Identify which cell holds the provided text, then report its [x, y] central coordinate. 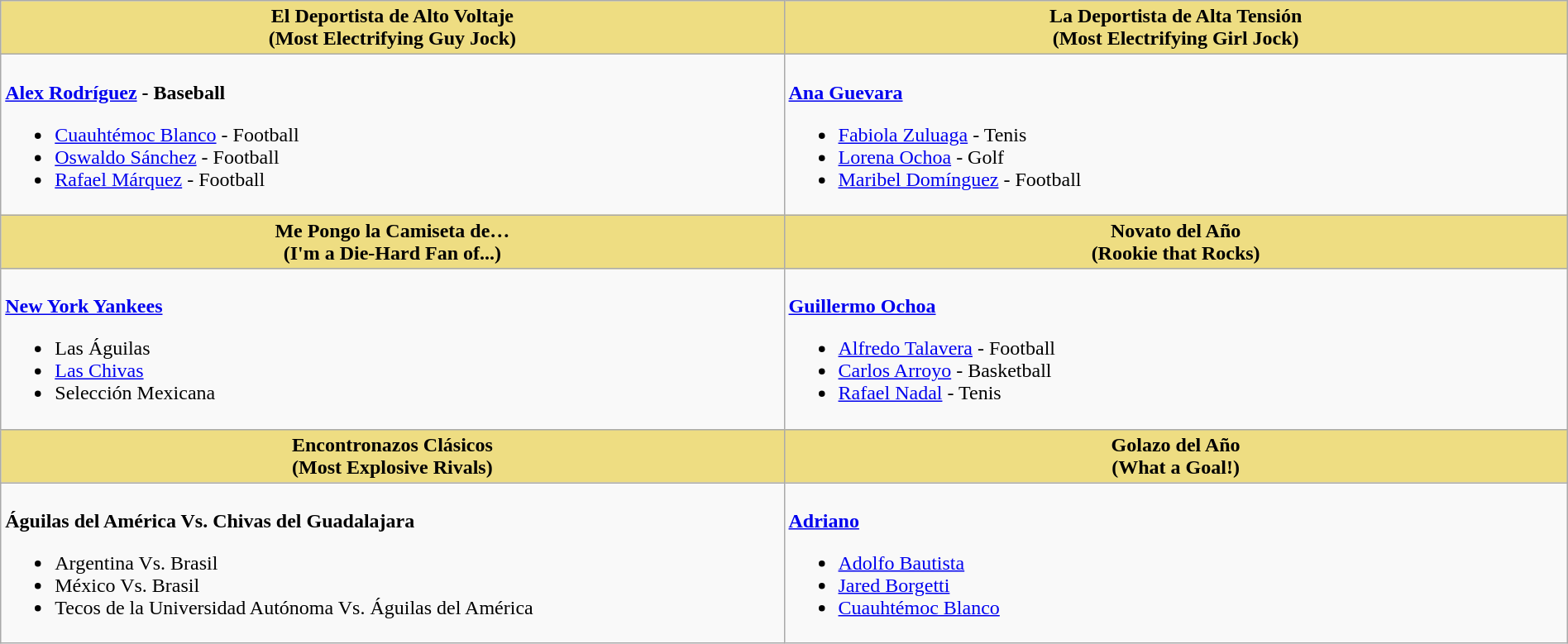
AdrianoAdolfo BautistaJared BorgettiCuauhtémoc Blanco [1176, 563]
Águilas del América Vs. Chivas del GuadalajaraArgentina Vs. BrasilMéxico Vs. BrasilTecos de la Universidad Autónoma Vs. Águilas del América [392, 563]
La Deportista de Alta Tensión(Most Electrifying Girl Jock) [1176, 28]
Me Pongo la Camiseta de… (I'm a Die-Hard Fan of...) [392, 241]
El Deportista de Alto Voltaje(Most Electrifying Guy Jock) [392, 28]
Golazo del Año (What a Goal!) [1176, 456]
Encontronazos Clásicos (Most Explosive Rivals) [392, 456]
Alex Rodríguez - BaseballCuauhtémoc Blanco - FootballOswaldo Sánchez - FootballRafael Márquez - Football [392, 135]
New York YankeesLas ÁguilasLas ChivasSelección Mexicana [392, 349]
Novato del Año (Rookie that Rocks) [1176, 241]
Ana GuevaraFabiola Zuluaga - TenisLorena Ochoa - GolfMaribel Domínguez - Football [1176, 135]
Guillermo OchoaAlfredo Talavera - FootballCarlos Arroyo - BasketballRafael Nadal - Tenis [1176, 349]
